Extract the [x, y] coordinate from the center of the cell holding the provided text.  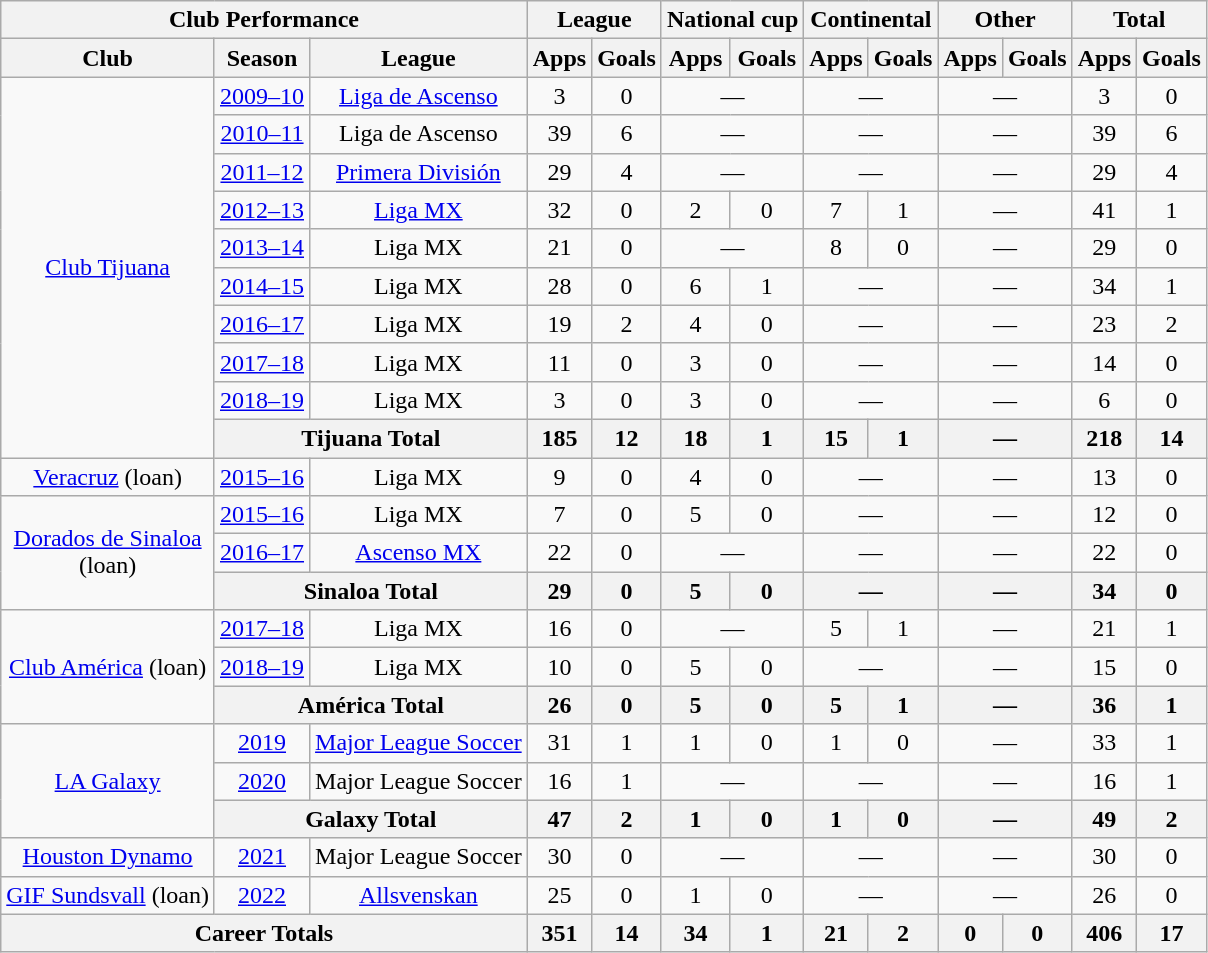
9 [559, 477]
2020 [262, 781]
47 [559, 819]
8 [836, 248]
Season [262, 58]
2022 [262, 895]
18 [695, 438]
218 [1104, 438]
49 [1104, 819]
23 [1104, 324]
Career Totals [264, 933]
Tijuana Total [370, 438]
2009–10 [262, 96]
Total [1139, 20]
19 [559, 324]
36 [1104, 705]
Veracruz (loan) [108, 477]
13 [1104, 477]
América Total [370, 705]
Club América (loan) [108, 667]
GIF Sundsvall (loan) [108, 895]
2021 [262, 857]
28 [559, 286]
32 [559, 210]
Club Tijuana [108, 268]
Galaxy Total [370, 819]
Houston Dynamo [108, 857]
17 [1172, 933]
Dorados de Sinaloa(loan) [108, 553]
2019 [262, 743]
National cup [732, 20]
2012–13 [262, 210]
Club [108, 58]
2014–15 [262, 286]
10 [559, 667]
351 [559, 933]
41 [1104, 210]
25 [559, 895]
Sinaloa Total [370, 591]
Club Performance [264, 20]
406 [1104, 933]
Other [1005, 20]
31 [559, 743]
11 [559, 362]
33 [1104, 743]
Primera División [419, 172]
2010–11 [262, 134]
2011–12 [262, 172]
2013–14 [262, 248]
Continental [871, 20]
Ascenso MX [419, 553]
LA Galaxy [108, 781]
Allsvenskan [419, 895]
185 [559, 438]
